Detect which cell encompasses the target text, then output its (X, Y) center coordinate. 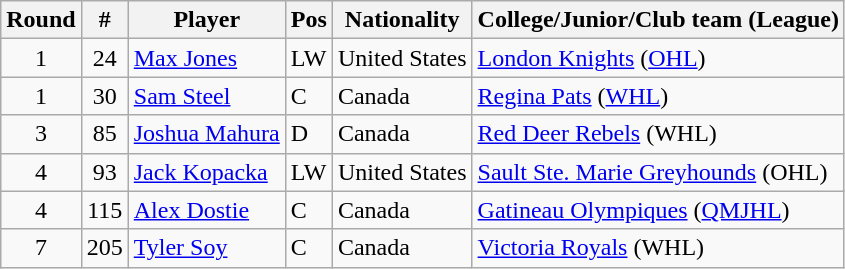
93 (104, 172)
30 (104, 96)
Gatineau Olympiques (QMJHL) (658, 210)
85 (104, 134)
# (104, 20)
College/Junior/Club team (League) (658, 20)
Jack Kopacka (206, 172)
Alex Dostie (206, 210)
205 (104, 248)
Regina Pats (WHL) (658, 96)
24 (104, 58)
7 (41, 248)
115 (104, 210)
Max Jones (206, 58)
3 (41, 134)
Sam Steel (206, 96)
Red Deer Rebels (WHL) (658, 134)
London Knights (OHL) (658, 58)
Joshua Mahura (206, 134)
Pos (308, 20)
Tyler Soy (206, 248)
Player (206, 20)
Sault Ste. Marie Greyhounds (OHL) (658, 172)
Nationality (402, 20)
D (308, 134)
Round (41, 20)
Victoria Royals (WHL) (658, 248)
